Output the [X, Y] coordinate of the center of the cell containing the given text.  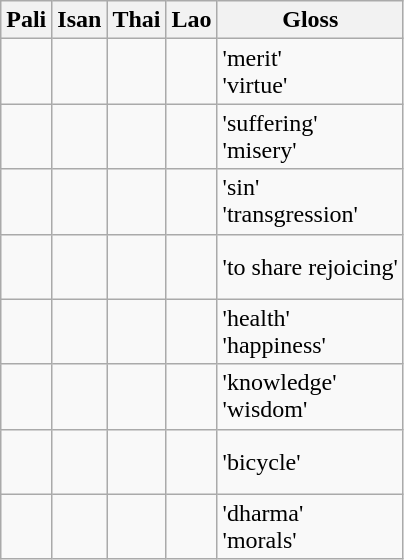
'suffering''misery' [310, 136]
'sin''transgression' [310, 202]
Isan [80, 20]
'bicycle' [310, 462]
Gloss [310, 20]
'knowledge''wisdom' [310, 396]
'to share rejoicing' [310, 266]
Lao [192, 20]
'merit''virtue' [310, 72]
'health''happiness' [310, 332]
'dharma''morals' [310, 526]
Pali [26, 20]
Thai [136, 20]
